For the text-containing cell, return its midpoint in (x, y) coordinate format. 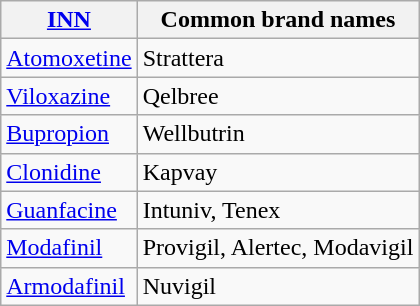
Kapvay (278, 172)
Guanfacine (69, 210)
Modafinil (69, 248)
Qelbree (278, 96)
Armodafinil (69, 286)
Provigil, Alertec, Modavigil (278, 248)
Common brand names (278, 20)
Intuniv, Tenex (278, 210)
Atomoxetine (69, 58)
Wellbutrin (278, 134)
Bupropion (69, 134)
Nuvigil (278, 286)
Viloxazine (69, 96)
INN (69, 20)
Strattera (278, 58)
Clonidine (69, 172)
